Search for the cell housing the specified text and yield its [x, y] center coordinate. 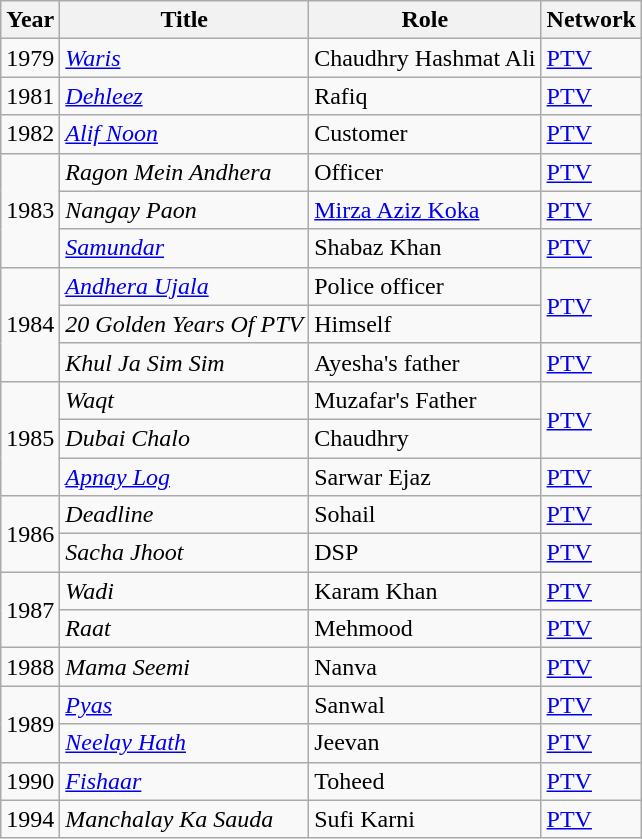
Shabaz Khan [425, 248]
Customer [425, 134]
Sufi Karni [425, 819]
1985 [30, 438]
Toheed [425, 781]
Manchalay Ka Sauda [184, 819]
1988 [30, 667]
Role [425, 20]
Samundar [184, 248]
Officer [425, 172]
20 Golden Years Of PTV [184, 324]
Sarwar Ejaz [425, 477]
1990 [30, 781]
1989 [30, 724]
1984 [30, 324]
Khul Ja Sim Sim [184, 362]
Alif Noon [184, 134]
Mama Seemi [184, 667]
1983 [30, 210]
1986 [30, 534]
Pyas [184, 705]
Fishaar [184, 781]
Chaudhry Hashmat Ali [425, 58]
Wadi [184, 591]
Nanva [425, 667]
Andhera Ujala [184, 286]
Title [184, 20]
Raat [184, 629]
Rafiq [425, 96]
DSP [425, 553]
1987 [30, 610]
Ragon Mein Andhera [184, 172]
Waris [184, 58]
1994 [30, 819]
Police officer [425, 286]
1982 [30, 134]
Neelay Hath [184, 743]
Network [591, 20]
Dubai Chalo [184, 438]
Mehmood [425, 629]
Mirza Aziz Koka [425, 210]
Sanwal [425, 705]
Chaudhry [425, 438]
Ayesha's father [425, 362]
Sohail [425, 515]
Dehleez [184, 96]
Sacha Jhoot [184, 553]
Deadline [184, 515]
Waqt [184, 400]
Year [30, 20]
Apnay Log [184, 477]
Nangay Paon [184, 210]
Karam Khan [425, 591]
Jeevan [425, 743]
1979 [30, 58]
1981 [30, 96]
Muzafar's Father [425, 400]
Himself [425, 324]
